Scan for the cell matching the given text and deliver its [x, y] coordinate at center. 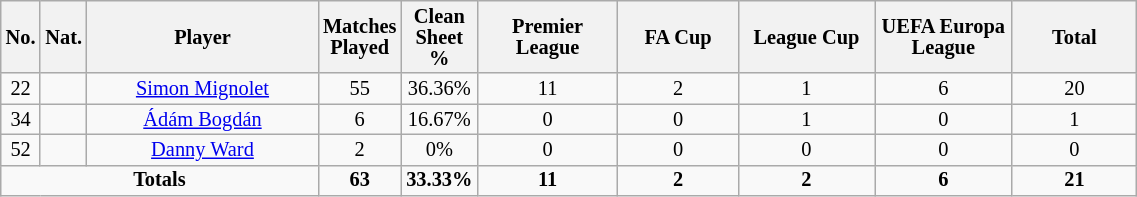
Simon Mignolet [202, 88]
Danny Ward [202, 150]
Clean Sheet % [439, 36]
UEFA Europa League [944, 36]
Total [1074, 36]
36.36% [439, 88]
33.33% [439, 180]
Player [202, 36]
Premier League [548, 36]
63 [360, 180]
20 [1074, 88]
21 [1074, 180]
52 [21, 150]
Ádám Bogdán [202, 120]
16.67% [439, 120]
Matches Played [360, 36]
Nat. [63, 36]
34 [21, 120]
FA Cup [678, 36]
55 [360, 88]
League Cup [806, 36]
0% [439, 150]
No. [21, 36]
Totals [160, 180]
22 [21, 88]
